Output the [x, y] coordinate of the center of the cell containing the given text.  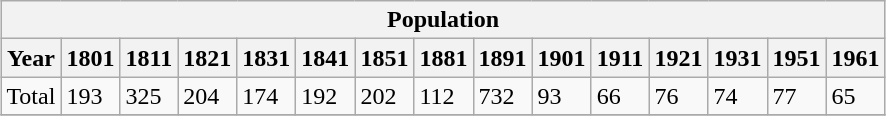
1901 [562, 58]
93 [562, 96]
1911 [620, 58]
1801 [90, 58]
1841 [326, 58]
65 [856, 96]
174 [266, 96]
1821 [208, 58]
1851 [384, 58]
193 [90, 96]
1961 [856, 58]
1931 [738, 58]
325 [149, 96]
192 [326, 96]
Year [31, 58]
202 [384, 96]
76 [678, 96]
74 [738, 96]
Population [443, 20]
1921 [678, 58]
732 [502, 96]
1951 [796, 58]
Total [31, 96]
1811 [149, 58]
66 [620, 96]
204 [208, 96]
1891 [502, 58]
112 [444, 96]
1881 [444, 58]
77 [796, 96]
1831 [266, 58]
